Provide the (X, Y) coordinate of the cell's center where the given text is located.  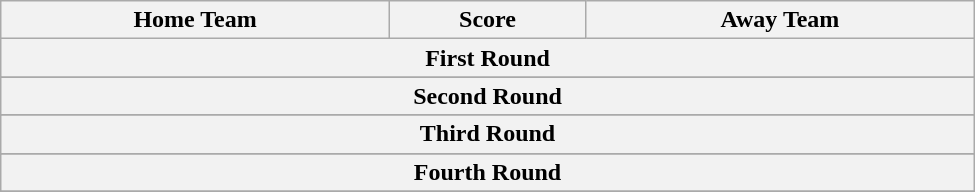
Away Team (780, 20)
Score (487, 20)
Home Team (196, 20)
First Round (488, 58)
Third Round (488, 134)
Fourth Round (488, 172)
Second Round (488, 96)
